Scan for the cell matching the given text and deliver its (x, y) coordinate at center. 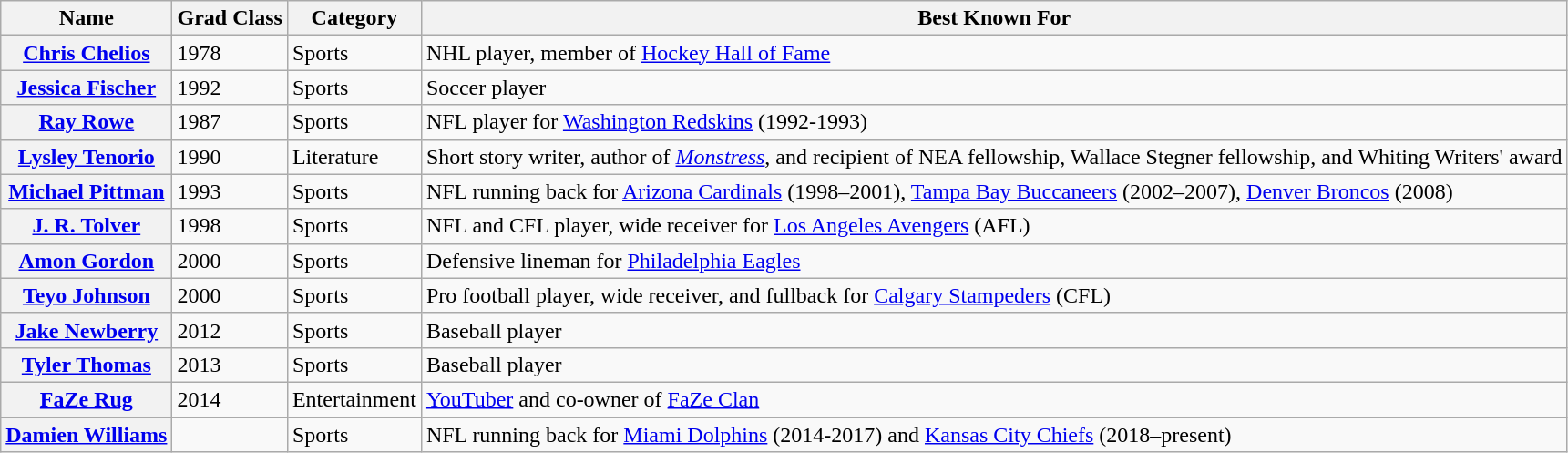
1990 (230, 157)
NFL and CFL player, wide receiver for Los Angeles Avengers (AFL) (994, 226)
2013 (230, 365)
2012 (230, 330)
1987 (230, 122)
Grad Class (230, 18)
Defensive lineman for Philadelphia Eagles (994, 261)
Jessica Fischer (87, 88)
Name (87, 18)
Amon Gordon (87, 261)
1978 (230, 53)
1992 (230, 88)
YouTuber and co-owner of FaZe Clan (994, 399)
Teyo Johnson (87, 295)
NFL player for Washington Redskins (1992-1993) (994, 122)
Best Known For (994, 18)
NFL running back for Arizona Cardinals (1998–2001), Tampa Bay Buccaneers (2002–2007), Denver Broncos (2008) (994, 191)
Damien Williams (87, 435)
Chris Chelios (87, 53)
Michael Pittman (87, 191)
Tyler Thomas (87, 365)
Entertainment (354, 399)
1993 (230, 191)
Soccer player (994, 88)
NHL player, member of Hockey Hall of Fame (994, 53)
Pro football player, wide receiver, and fullback for Calgary Stampeders (CFL) (994, 295)
J. R. Tolver (87, 226)
1998 (230, 226)
Ray Rowe (87, 122)
Lysley Tenorio (87, 157)
NFL running back for Miami Dolphins (2014-2017) and Kansas City Chiefs (2018–present) (994, 435)
Jake Newberry (87, 330)
Category (354, 18)
FaZe Rug (87, 399)
Short story writer, author of Monstress, and recipient of NEA fellowship, Wallace Stegner fellowship, and Whiting Writers' award (994, 157)
2014 (230, 399)
Literature (354, 157)
